Return (x, y) of the center of cell containing provided text 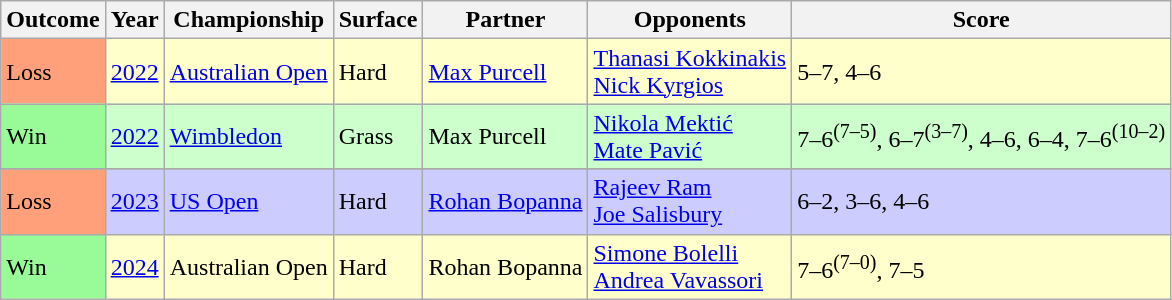
2024 (134, 266)
Surface (378, 20)
2023 (134, 202)
Score (982, 20)
6–2, 3–6, 4–6 (982, 202)
7–6(7–5), 6–7(3–7), 4–6, 6–4, 7–6(10–2) (982, 136)
Simone Bolelli Andrea Vavassori (690, 266)
Partner (506, 20)
Opponents (690, 20)
Grass (378, 136)
7–6(7–0), 7–5 (982, 266)
5–7, 4–6 (982, 72)
Thanasi Kokkinakis Nick Kyrgios (690, 72)
Rajeev Ram Joe Salisbury (690, 202)
Year (134, 20)
US Open (248, 202)
Championship (248, 20)
Wimbledon (248, 136)
Nikola Mektić Mate Pavić (690, 136)
Outcome (53, 20)
